Return [X, Y] of the center of cell containing provided text 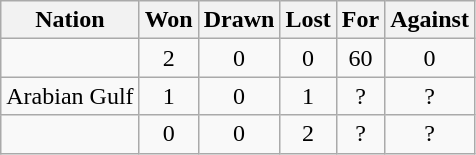
Arabian Gulf [70, 96]
For [360, 20]
Against [430, 20]
60 [360, 58]
Won [168, 20]
Drawn [239, 20]
Nation [70, 20]
Lost [308, 20]
